Scan for the cell matching the given text and deliver its (X, Y) coordinate at center. 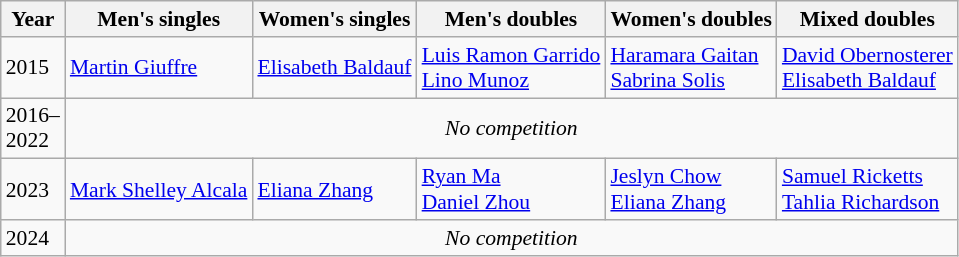
Elisabeth Baldauf (334, 68)
2016–2022 (33, 128)
Eliana Zhang (334, 190)
Luis Ramon Garrido Lino Munoz (512, 68)
Men's doubles (512, 19)
Year (33, 19)
Ryan Ma Daniel Zhou (512, 190)
Mark Shelley Alcala (159, 190)
David Obernosterer Elisabeth Baldauf (868, 68)
Mixed doubles (868, 19)
Samuel Ricketts Tahlia Richardson (868, 190)
Jeslyn Chow Eliana Zhang (690, 190)
Martin Giuffre (159, 68)
Women's doubles (690, 19)
2023 (33, 190)
2015 (33, 68)
Men's singles (159, 19)
2024 (33, 238)
Haramara Gaitan Sabrina Solis (690, 68)
Women's singles (334, 19)
